Return [X, Y] of the center of cell containing provided text 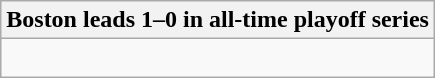
Boston leads 1–0 in all-time playoff series [218, 20]
